Extract the (X, Y) coordinate from the center of the cell holding the provided text.  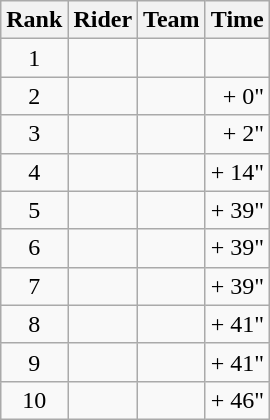
7 (34, 286)
9 (34, 362)
+ 0" (237, 96)
Rider (103, 20)
4 (34, 172)
+ 46" (237, 400)
3 (34, 134)
8 (34, 324)
Team (172, 20)
6 (34, 248)
1 (34, 58)
10 (34, 400)
Time (237, 20)
5 (34, 210)
Rank (34, 20)
+ 14" (237, 172)
2 (34, 96)
+ 2" (237, 134)
